Output the (X, Y) coordinate of the center of the cell containing the given text.  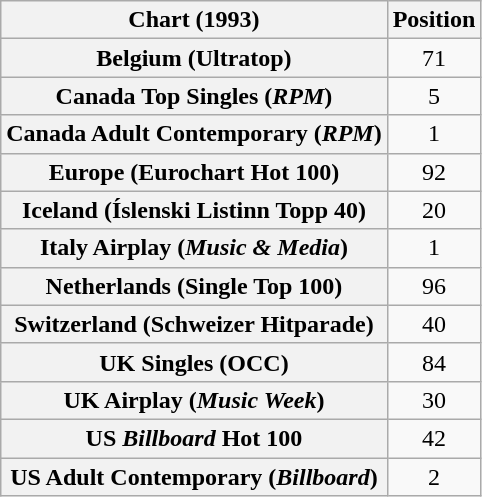
US Adult Contemporary (Billboard) (194, 477)
US Billboard Hot 100 (194, 438)
Chart (1993) (194, 20)
Position (434, 20)
Canada Top Singles (RPM) (194, 96)
40 (434, 324)
Canada Adult Contemporary (RPM) (194, 134)
Iceland (Íslenski Listinn Topp 40) (194, 210)
96 (434, 286)
92 (434, 172)
Switzerland (Schweizer Hitparade) (194, 324)
Italy Airplay (Music & Media) (194, 248)
71 (434, 58)
UK Airplay (Music Week) (194, 400)
2 (434, 477)
Belgium (Ultratop) (194, 58)
84 (434, 362)
Europe (Eurochart Hot 100) (194, 172)
30 (434, 400)
UK Singles (OCC) (194, 362)
20 (434, 210)
5 (434, 96)
42 (434, 438)
Netherlands (Single Top 100) (194, 286)
